Scan for the cell matching the given text and deliver its (X, Y) coordinate at center. 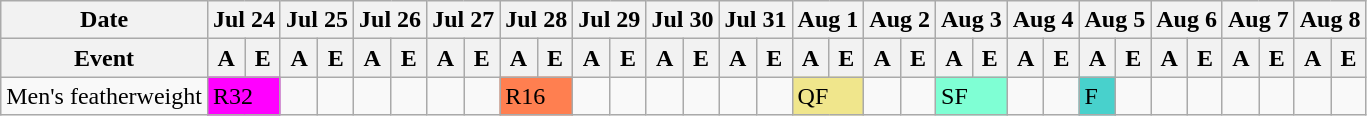
Aug 1 (828, 20)
Aug 8 (1330, 20)
Aug 4 (1043, 20)
Jul 28 (536, 20)
Aug 3 (972, 20)
Jul 25 (316, 20)
Aug 5 (1115, 20)
Aug 2 (900, 20)
Jul 30 (682, 20)
Jul 31 (756, 20)
Event (104, 58)
Aug 6 (1187, 20)
F (1098, 96)
R16 (536, 96)
Jul 27 (464, 20)
Jul 26 (390, 20)
Jul 24 (244, 20)
Men's featherweight (104, 96)
Aug 7 (1258, 20)
Date (104, 20)
Jul 29 (610, 20)
R32 (244, 96)
QF (828, 96)
SF (972, 96)
